Return [X, Y] of the center of cell containing provided text 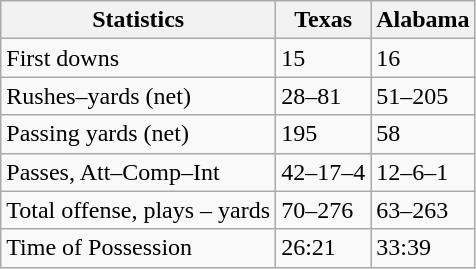
First downs [138, 58]
58 [423, 134]
Rushes–yards (net) [138, 96]
51–205 [423, 96]
Alabama [423, 20]
16 [423, 58]
Passes, Att–Comp–Int [138, 172]
195 [324, 134]
Statistics [138, 20]
33:39 [423, 248]
Total offense, plays – yards [138, 210]
Texas [324, 20]
28–81 [324, 96]
42–17–4 [324, 172]
70–276 [324, 210]
26:21 [324, 248]
15 [324, 58]
12–6–1 [423, 172]
Passing yards (net) [138, 134]
Time of Possession [138, 248]
63–263 [423, 210]
